Locate the cell with the specified text and output its [x, y] center coordinate. 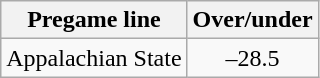
Appalachian State [94, 58]
Over/under [252, 20]
–28.5 [252, 58]
Pregame line [94, 20]
